Determine the (X, Y) coordinate at the center of the cell enclosing the given text.  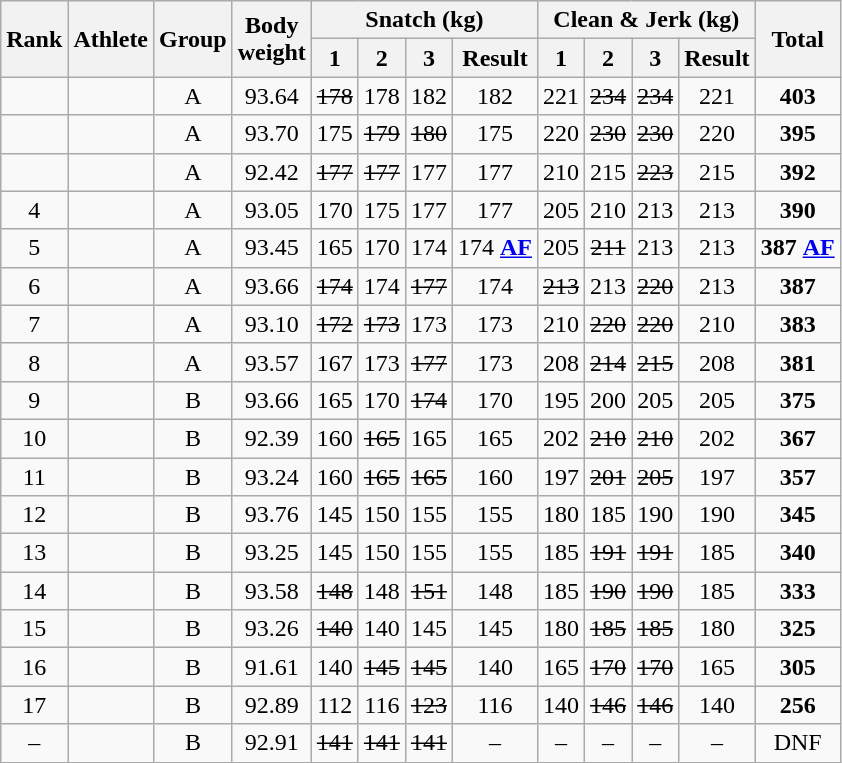
392 (798, 172)
92.42 (272, 172)
383 (798, 324)
16 (34, 667)
325 (798, 629)
Group (194, 39)
93.76 (272, 515)
201 (608, 477)
93.70 (272, 134)
Clean & Jerk (kg) (647, 20)
12 (34, 515)
93.57 (272, 362)
11 (34, 477)
395 (798, 134)
Athlete (111, 39)
91.61 (272, 667)
93.10 (272, 324)
345 (798, 515)
357 (798, 477)
151 (428, 591)
403 (798, 96)
13 (34, 553)
Bodyweight (272, 39)
93.58 (272, 591)
333 (798, 591)
305 (798, 667)
9 (34, 400)
390 (798, 210)
195 (562, 400)
381 (798, 362)
112 (334, 705)
92.89 (272, 705)
Snatch (kg) (424, 20)
256 (798, 705)
92.91 (272, 743)
211 (608, 248)
14 (34, 591)
200 (608, 400)
4 (34, 210)
375 (798, 400)
123 (428, 705)
93.05 (272, 210)
93.26 (272, 629)
7 (34, 324)
92.39 (272, 438)
Rank (34, 39)
6 (34, 286)
367 (798, 438)
Total (798, 39)
174 AF (494, 248)
387 (798, 286)
8 (34, 362)
214 (608, 362)
387 AF (798, 248)
93.25 (272, 553)
223 (656, 172)
172 (334, 324)
179 (382, 134)
10 (34, 438)
93.24 (272, 477)
DNF (798, 743)
17 (34, 705)
15 (34, 629)
93.64 (272, 96)
340 (798, 553)
167 (334, 362)
93.45 (272, 248)
5 (34, 248)
